Determine the [x, y] coordinate at the center of the cell enclosing the given text.  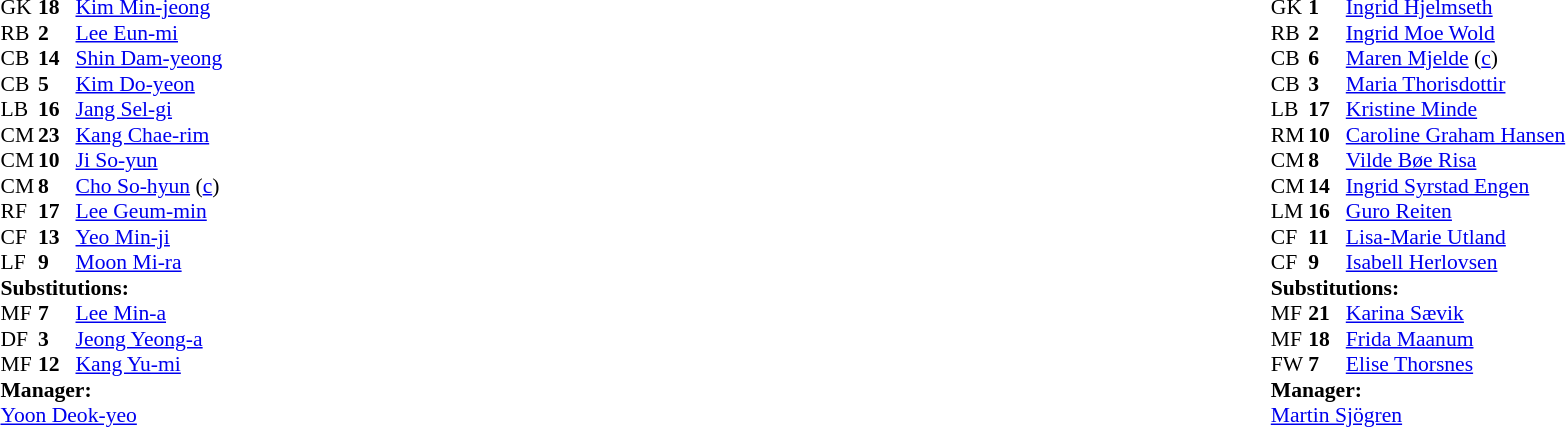
Ingrid Syrstad Engen [1456, 186]
21 [1327, 313]
LF [19, 263]
Caroline Graham Hansen [1456, 135]
LM [1290, 211]
RF [19, 211]
6 [1327, 59]
Lee Geum-min [150, 211]
Maria Thorisdottir [1456, 84]
Kim Do-yeon [150, 84]
Kang Yu-mi [150, 365]
23 [57, 135]
Ji So-yun [150, 161]
Yeo Min-ji [150, 237]
Isabell Herlovsen [1456, 263]
Frida Maanum [1456, 339]
Jeong Yeong-a [150, 339]
Moon Mi-ra [150, 263]
11 [1327, 237]
13 [57, 237]
Guro Reiten [1456, 211]
Kristine Minde [1456, 109]
18 [1327, 339]
Vilde Bøe Risa [1456, 161]
DF [19, 339]
Karina Sævik [1456, 313]
Lisa-Marie Utland [1456, 237]
FW [1290, 365]
Lee Min-a [150, 313]
Cho So-hyun (c) [150, 186]
RM [1290, 135]
12 [57, 365]
Ingrid Moe Wold [1456, 33]
Maren Mjelde (c) [1456, 59]
5 [57, 84]
Elise Thorsnes [1456, 365]
Kang Chae-rim [150, 135]
Jang Sel-gi [150, 109]
Shin Dam-yeong [150, 59]
Lee Eun-mi [150, 33]
